Identify which cell holds the provided text, then report its (X, Y) central coordinate. 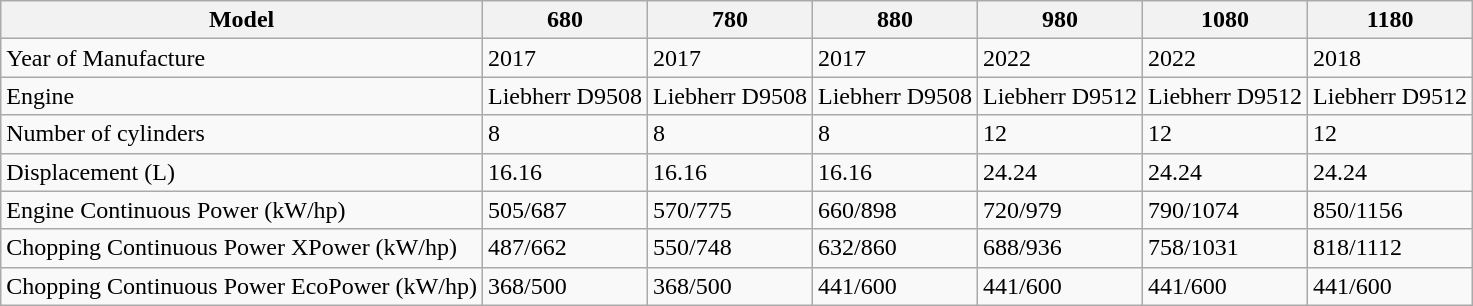
Model (242, 20)
790/1074 (1226, 210)
880 (894, 20)
Engine (242, 96)
Chopping Continuous Power EcoPower (kW/hp) (242, 286)
1180 (1390, 20)
780 (730, 20)
850/1156 (1390, 210)
688/936 (1060, 248)
Displacement (L) (242, 172)
Chopping Continuous Power XPower (kW/hp) (242, 248)
660/898 (894, 210)
818/1112 (1390, 248)
632/860 (894, 248)
720/979 (1060, 210)
Number of cylinders (242, 134)
Engine Continuous Power (kW/hp) (242, 210)
487/662 (564, 248)
680 (564, 20)
505/687 (564, 210)
Year of Manufacture (242, 58)
570/775 (730, 210)
758/1031 (1226, 248)
550/748 (730, 248)
2018 (1390, 58)
1080 (1226, 20)
980 (1060, 20)
